Pinpoint the cell where the given text exists, returning its [x, y] midpoint coordinate. 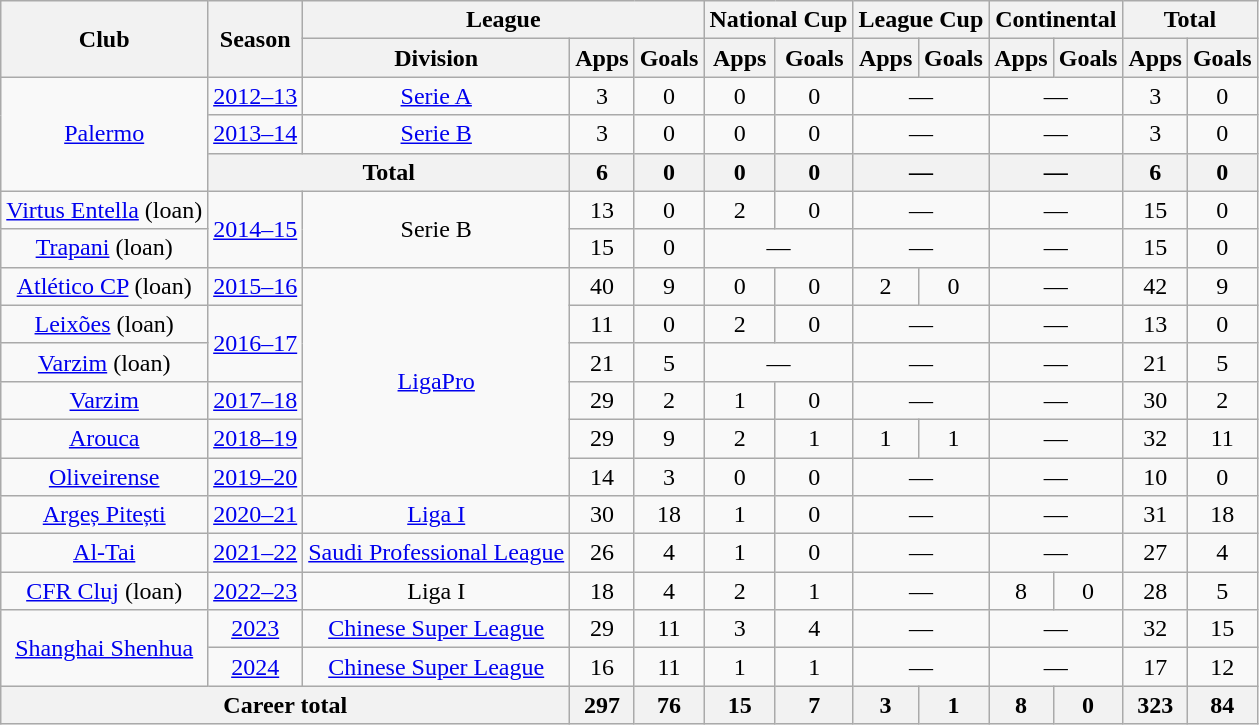
16 [602, 667]
Atlético CP (loan) [104, 286]
2020–21 [256, 515]
297 [602, 705]
Leixões (loan) [104, 324]
Saudi Professional League [436, 553]
76 [669, 705]
Continental [1056, 20]
Virtus Entella (loan) [104, 210]
National Cup [778, 20]
2016–17 [256, 343]
Serie A [436, 96]
2024 [256, 667]
2019–20 [256, 477]
Arouca [104, 438]
7 [814, 705]
League Cup [921, 20]
28 [1155, 591]
2018–19 [256, 438]
2017–18 [256, 400]
2014–15 [256, 229]
Varzim [104, 400]
Varzim (loan) [104, 362]
Career total [286, 705]
League [504, 20]
12 [1222, 667]
2023 [256, 629]
323 [1155, 705]
2022–23 [256, 591]
2012–13 [256, 96]
84 [1222, 705]
10 [1155, 477]
CFR Cluj (loan) [104, 591]
2015–16 [256, 286]
31 [1155, 515]
LigaPro [436, 381]
Palermo [104, 134]
Al-Tai [104, 553]
Season [256, 39]
2021–22 [256, 553]
Argeș Pitești [104, 515]
27 [1155, 553]
Oliveirense [104, 477]
14 [602, 477]
17 [1155, 667]
40 [602, 286]
Club [104, 39]
42 [1155, 286]
Division [436, 58]
2013–14 [256, 134]
Shanghai Shenhua [104, 648]
Trapani (loan) [104, 248]
26 [602, 553]
